Scan for the cell matching the given text and deliver its [x, y] coordinate at center. 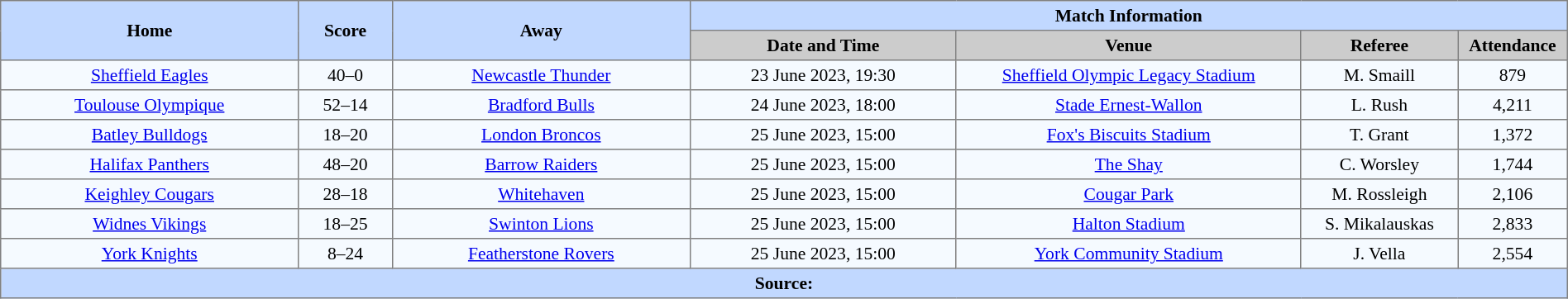
Whitehaven [541, 194]
24 June 2023, 18:00 [823, 105]
2,106 [1513, 194]
Sheffield Eagles [150, 75]
Fox's Biscuits Stadium [1128, 135]
Venue [1128, 45]
Sheffield Olympic Legacy Stadium [1128, 75]
Barrow Raiders [541, 164]
1,372 [1513, 135]
28–18 [346, 194]
Halifax Panthers [150, 164]
2,554 [1513, 254]
48–20 [346, 164]
York Community Stadium [1128, 254]
C. Worsley [1379, 164]
18–25 [346, 224]
Stade Ernest-Wallon [1128, 105]
Swinton Lions [541, 224]
Keighley Cougars [150, 194]
Date and Time [823, 45]
2,833 [1513, 224]
Featherstone Rovers [541, 254]
52–14 [346, 105]
Source: [784, 283]
L. Rush [1379, 105]
23 June 2023, 19:30 [823, 75]
Bradford Bulls [541, 105]
Toulouse Olympique [150, 105]
4,211 [1513, 105]
Attendance [1513, 45]
T. Grant [1379, 135]
879 [1513, 75]
Batley Bulldogs [150, 135]
Halton Stadium [1128, 224]
M. Smaill [1379, 75]
Widnes Vikings [150, 224]
Home [150, 31]
The Shay [1128, 164]
Match Information [1128, 16]
18–20 [346, 135]
Cougar Park [1128, 194]
Away [541, 31]
York Knights [150, 254]
Newcastle Thunder [541, 75]
Referee [1379, 45]
40–0 [346, 75]
Score [346, 31]
8–24 [346, 254]
London Broncos [541, 135]
1,744 [1513, 164]
J. Vella [1379, 254]
M. Rossleigh [1379, 194]
S. Mikalauskas [1379, 224]
